Return [x, y] of the center of cell containing provided text 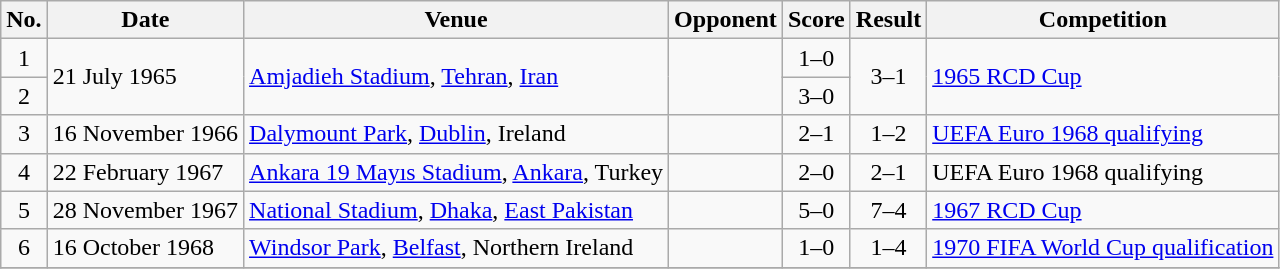
2 [24, 96]
No. [24, 20]
22 February 1967 [145, 172]
Date [145, 20]
Competition [1103, 20]
1967 RCD Cup [1103, 210]
Result [888, 20]
5 [24, 210]
16 October 1968 [145, 248]
Dalymount Park, Dublin, Ireland [456, 134]
Score [816, 20]
Opponent [726, 20]
16 November 1966 [145, 134]
4 [24, 172]
1–2 [888, 134]
3–0 [816, 96]
21 July 1965 [145, 77]
Venue [456, 20]
1970 FIFA World Cup qualification [1103, 248]
2–0 [816, 172]
6 [24, 248]
5–0 [816, 210]
28 November 1967 [145, 210]
1–4 [888, 248]
3 [24, 134]
Amjadieh Stadium, Tehran, Iran [456, 77]
Windsor Park, Belfast, Northern Ireland [456, 248]
3–1 [888, 77]
National Stadium, Dhaka, East Pakistan [456, 210]
1965 RCD Cup [1103, 77]
7–4 [888, 210]
1 [24, 58]
Ankara 19 Mayıs Stadium, Ankara, Turkey [456, 172]
